Determine the (X, Y) coordinate at the center of the cell enclosing the given text.  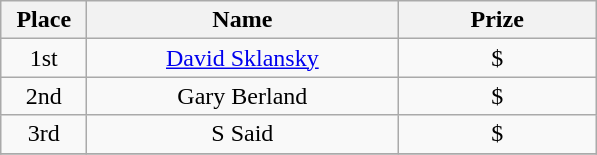
Gary Berland (242, 96)
Prize (498, 20)
1st (44, 58)
Name (242, 20)
2nd (44, 96)
S Said (242, 134)
Place (44, 20)
David Sklansky (242, 58)
3rd (44, 134)
